Return the [x, y] coordinate for the center point of the cell that contains the specified text.  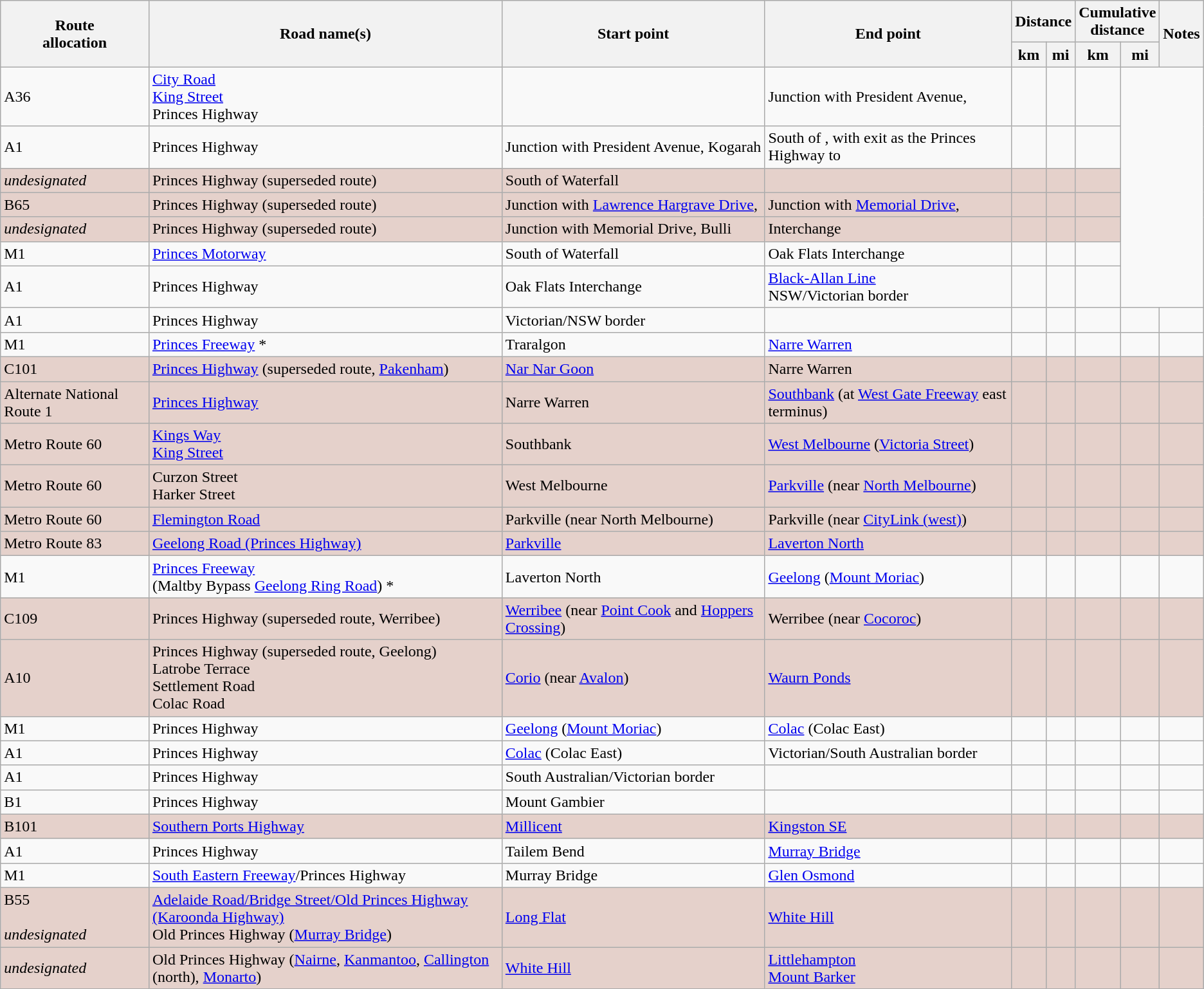
West Melbourne [633, 486]
Alternate National Route 1 [75, 402]
Southbank (at West Gate Freeway east terminus) [888, 402]
West Melbourne (Victoria Street) [888, 444]
Junction with Memorial Drive, Bulli [633, 229]
City RoadKing StreetPrinces Highway [325, 97]
Junction with Lawrence Hargrave Drive, [633, 205]
Corio (near Avalon) [633, 678]
Metro Route 83 [75, 544]
Princes Highway (superseded route, Geelong)Latrobe TerraceSettlement RoadColac Road [325, 678]
Interchange [888, 229]
Junction with President Avenue, [888, 97]
South of , with exit as the Princes Highway to [888, 147]
Mount Gambier [633, 802]
B101 [75, 826]
C101 [75, 369]
Adelaide Road/Bridge Street/Old Princes Highway (Karoonda Highway)Old Princes Highway (Murray Bridge) [325, 917]
Princes Highway (superseded route, Pakenham) [325, 369]
Black-Allan LineNSW/Victorian border [888, 287]
B65 [75, 205]
Parkville [633, 544]
B1 [75, 802]
Traralgon [633, 344]
Princes Freeway * [325, 344]
Geelong Road (Princes Highway) [325, 544]
South Eastern Freeway/Princes Highway [325, 875]
Curzon StreetHarker Street [325, 486]
Werribee (near Point Cook and Hoppers Crossing) [633, 619]
Millicent [633, 826]
Distance [1043, 22]
Southbank [633, 444]
A10 [75, 678]
Long Flat [633, 917]
Kings WayKing Street [325, 444]
Victorian/South Australian border [888, 753]
C109 [75, 619]
Road name(s) [325, 33]
Waurn Ponds [888, 678]
Glen Osmond [888, 875]
End point [888, 33]
Cumulativedistance [1118, 22]
Parkville (near CityLink (west)) [888, 519]
Kingston SE [888, 826]
Junction with Memorial Drive, [888, 205]
Southern Ports Highway [325, 826]
B55undesignated [75, 917]
Princes Freeway(Maltby Bypass Geelong Ring Road) * [325, 577]
Start point [633, 33]
LittlehamptonMount Barker [888, 968]
South Australian/Victorian border [633, 777]
Victorian/NSW border [633, 320]
Princes Motorway [325, 254]
A36 [75, 97]
Nar Nar Goon [633, 369]
Junction with President Avenue, Kogarah [633, 147]
Princes Highway (superseded route, Werribee) [325, 619]
Old Princes Highway (Nairne, Kanmantoo, Callington (north), Monarto) [325, 968]
Werribee (near Cocoroc) [888, 619]
Routeallocation [75, 33]
Flemington Road [325, 519]
Tailem Bend [633, 851]
Notes [1181, 33]
